Output the [x, y] coordinate of the center of the cell containing the given text.  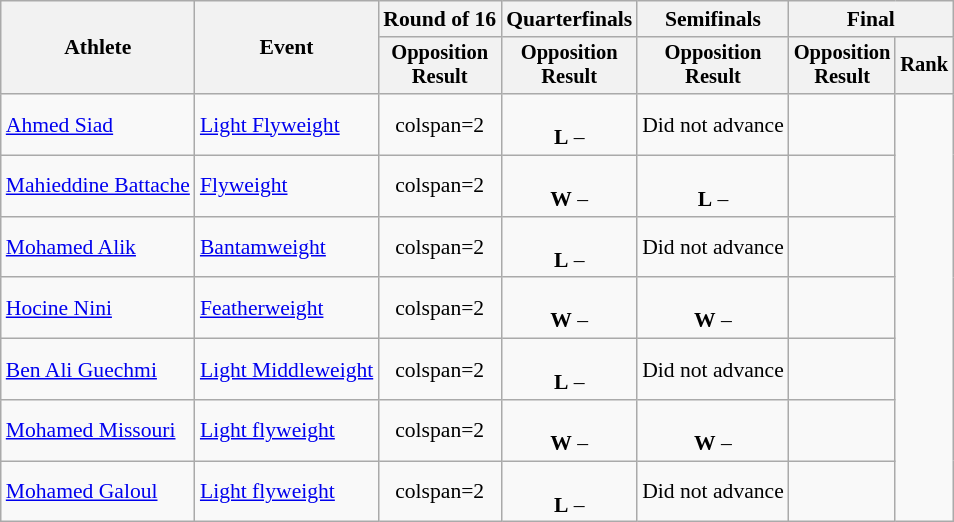
Event [286, 48]
Mohamed Missouri [98, 430]
Round of 16 [440, 19]
Mohamed Galoul [98, 492]
Athlete [98, 48]
Ahmed Siad [98, 124]
Bantamweight [286, 248]
Featherweight [286, 308]
Semifinals [713, 19]
Hocine Nini [98, 308]
Quarterfinals [569, 19]
Light Middleweight [286, 370]
Flyweight [286, 186]
Final [871, 19]
Mahieddine Battache [98, 186]
Light Flyweight [286, 124]
Ben Ali Guechmi [98, 370]
Mohamed Alik [98, 248]
Rank [924, 66]
